Search for the cell housing the specified text and yield its (X, Y) center coordinate. 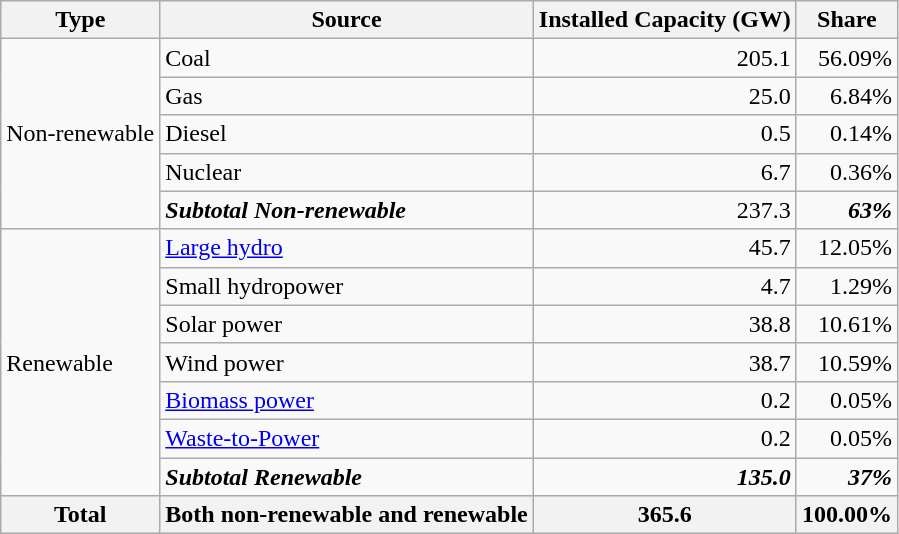
Both non-renewable and renewable (347, 515)
Gas (347, 96)
10.61% (846, 324)
Source (347, 20)
38.8 (664, 324)
Diesel (347, 134)
38.7 (664, 362)
0.14% (846, 134)
Subtotal Renewable (347, 477)
10.59% (846, 362)
6.84% (846, 96)
237.3 (664, 210)
Large hydro (347, 248)
12.05% (846, 248)
56.09% (846, 58)
6.7 (664, 172)
135.0 (664, 477)
Solar power (347, 324)
Coal (347, 58)
25.0 (664, 96)
Non-renewable (80, 134)
Wind power (347, 362)
Nuclear (347, 172)
1.29% (846, 286)
Type (80, 20)
365.6 (664, 515)
205.1 (664, 58)
63% (846, 210)
Waste-to-Power (347, 438)
37% (846, 477)
Share (846, 20)
0.36% (846, 172)
Renewable (80, 362)
Subtotal Non-renewable (347, 210)
Biomass power (347, 400)
Small hydropower (347, 286)
100.00% (846, 515)
45.7 (664, 248)
0.5 (664, 134)
Total (80, 515)
4.7 (664, 286)
Installed Capacity (GW) (664, 20)
